Search for the cell housing the specified text and yield its [X, Y] center coordinate. 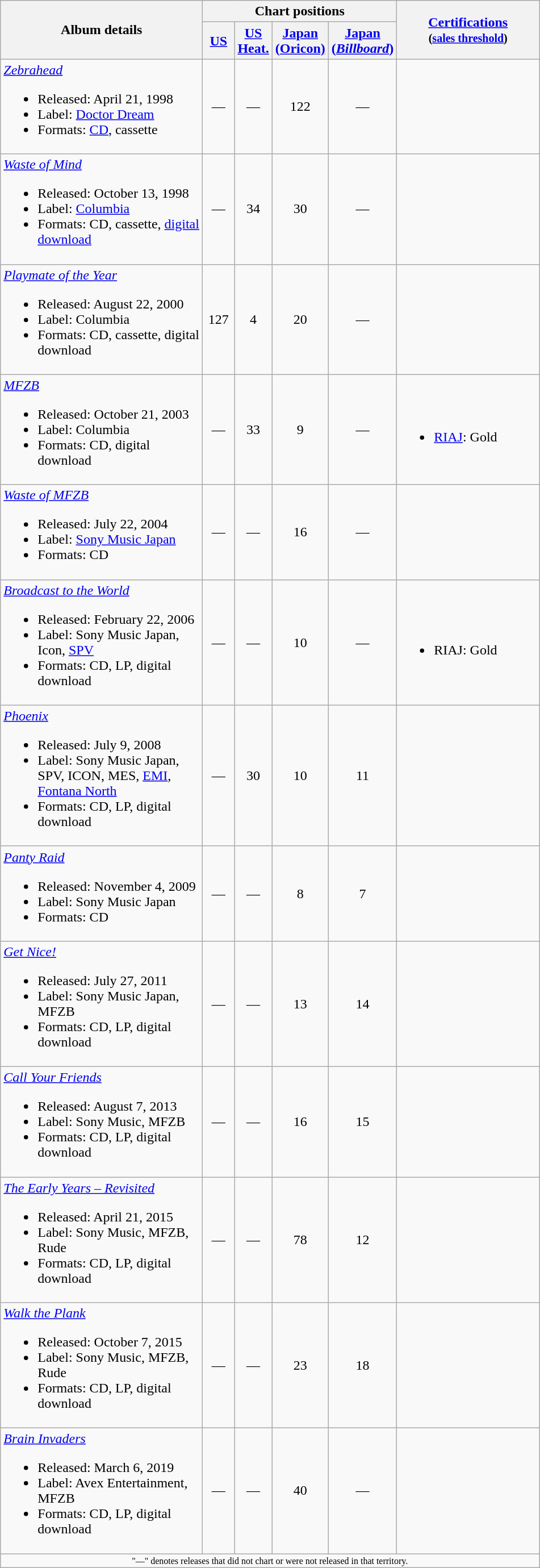
13 [300, 1003]
122 [300, 107]
The Early Years – RevisitedReleased: April 21, 2015Label: Sony Music, MFZB, RudeFormats: CD, LP, digital download [102, 1240]
15 [362, 1121]
Playmate of the YearReleased: August 22, 2000Label: ColumbiaFormats: CD, cassette, digital download [102, 319]
Album details [102, 30]
14 [362, 1003]
9 [300, 429]
US [219, 41]
Waste of MindReleased: October 13, 1998Label: ColumbiaFormats: CD, cassette, digital download [102, 209]
11 [362, 775]
US Heat. [253, 41]
Broadcast to the WorldReleased: February 22, 2006Label: Sony Music Japan, Icon, SPVFormats: CD, LP, digital download [102, 642]
Waste of MFZBReleased: July 22, 2004Label: Sony Music JapanFormats: CD [102, 532]
33 [253, 429]
MFZBReleased: October 21, 2003Label: ColumbiaFormats: CD, digital download [102, 429]
Call Your FriendsReleased: August 7, 2013Label: Sony Music, MFZBFormats: CD, LP, digital download [102, 1121]
12 [362, 1240]
18 [362, 1366]
Walk the PlankReleased: October 7, 2015Label: Sony Music, MFZB, RudeFormats: CD, LP, digital download [102, 1366]
Chart positions [300, 11]
7 [362, 893]
Certifications(sales threshold) [468, 30]
Get Nice!Released: July 27, 2011Label: Sony Music Japan, MFZBFormats: CD, LP, digital download [102, 1003]
Brain InvadersReleased: March 6, 2019Label: Avex Entertainment, MFZBFormats: CD, LP, digital download [102, 1491]
Japan (Oricon) [300, 41]
PhoenixReleased: July 9, 2008Label: Sony Music Japan, SPV, ICON, MES, EMI, Fontana NorthFormats: CD, LP, digital download [102, 775]
40 [300, 1491]
34 [253, 209]
78 [300, 1240]
23 [300, 1366]
8 [300, 893]
127 [219, 319]
4 [253, 319]
Japan (Billboard) [362, 41]
ZebraheadReleased: April 21, 1998Label: Doctor DreamFormats: CD, cassette [102, 107]
20 [300, 319]
"—" denotes releases that did not chart or were not released in that territory. [270, 1561]
Panty RaidReleased: November 4, 2009Label: Sony Music JapanFormats: CD [102, 893]
